Scan for the cell matching the given text and deliver its (X, Y) coordinate at center. 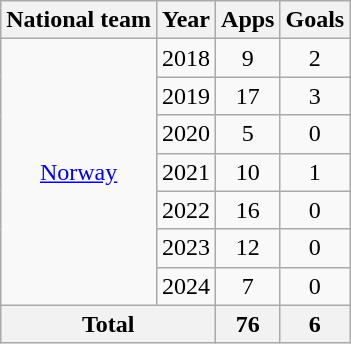
2023 (186, 248)
12 (248, 248)
5 (248, 134)
2020 (186, 134)
2021 (186, 172)
2024 (186, 286)
Apps (248, 20)
3 (315, 96)
76 (248, 324)
9 (248, 58)
National team (79, 20)
Total (108, 324)
2019 (186, 96)
17 (248, 96)
16 (248, 210)
Goals (315, 20)
2022 (186, 210)
2018 (186, 58)
7 (248, 286)
10 (248, 172)
2 (315, 58)
Norway (79, 172)
Year (186, 20)
1 (315, 172)
6 (315, 324)
